From the cell containing the given text, extract its center point as [x, y] coordinate. 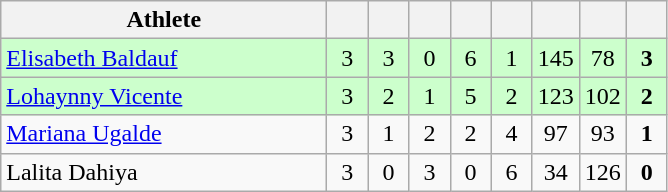
Athlete [164, 20]
Lohaynny Vicente [164, 96]
145 [556, 58]
Elisabeth Baldauf [164, 58]
5 [470, 96]
93 [602, 134]
34 [556, 172]
Lalita Dahiya [164, 172]
78 [602, 58]
97 [556, 134]
126 [602, 172]
Mariana Ugalde [164, 134]
4 [512, 134]
123 [556, 96]
102 [602, 96]
